Identify which cell holds the provided text, then report its (x, y) central coordinate. 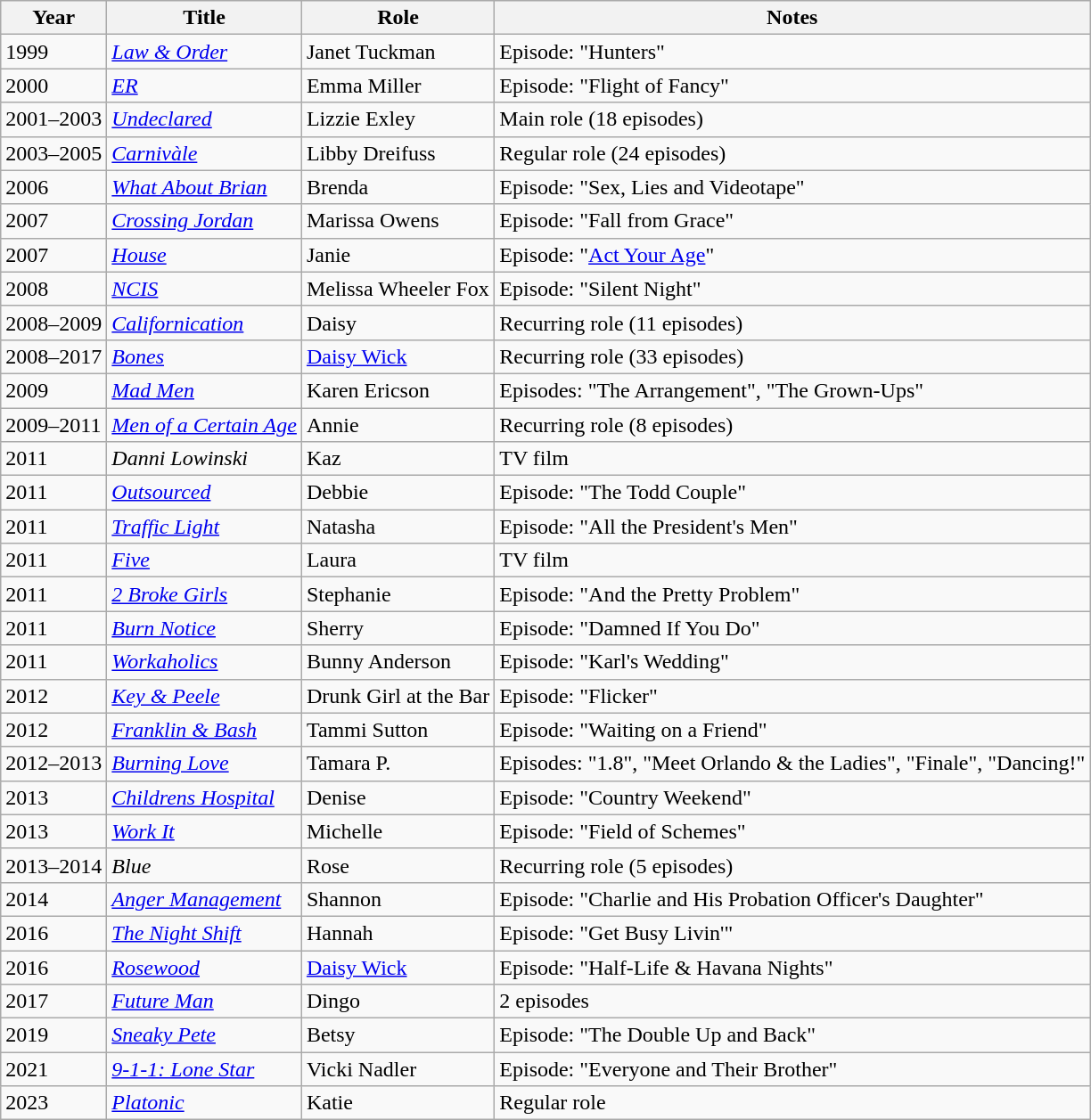
Future Man (205, 1001)
2009–2011 (53, 425)
Episode: "Country Weekend" (792, 797)
Debbie (398, 493)
2019 (53, 1035)
Episode: "Field of Schemes" (792, 831)
Shannon (398, 899)
Rose (398, 865)
Episode: "Fall from Grace" (792, 221)
Kaz (398, 459)
2021 (53, 1069)
Franklin & Bash (205, 730)
Five (205, 560)
Rosewood (205, 967)
Katie (398, 1103)
Tamara P. (398, 764)
Episode: "Get Busy Livin'" (792, 933)
Danni Lowinski (205, 459)
Undeclared (205, 119)
Burning Love (205, 764)
Brenda (398, 187)
2009 (53, 390)
2008–2017 (53, 356)
Bones (205, 356)
Vicki Nadler (398, 1069)
1999 (53, 52)
Anger Management (205, 899)
Sneaky Pete (205, 1035)
2008–2009 (53, 323)
Recurring role (8 episodes) (792, 425)
Workaholics (205, 662)
Marissa Owens (398, 221)
Episode: "The Double Up and Back" (792, 1035)
Michelle (398, 831)
Denise (398, 797)
Melissa Wheeler Fox (398, 289)
Episodes: "1.8", "Meet Orlando & the Ladies", "Finale", "Dancing!" (792, 764)
Janet Tuckman (398, 52)
House (205, 255)
Regular role (792, 1103)
Traffic Light (205, 527)
Main role (18 episodes) (792, 119)
2023 (53, 1103)
Burn Notice (205, 628)
Episode: "Damned If You Do" (792, 628)
Blue (205, 865)
Sherry (398, 628)
Tammi Sutton (398, 730)
Episode: "Silent Night" (792, 289)
Lizzie Exley (398, 119)
Episode: "Flicker" (792, 696)
Episode: "Half-Life & Havana Nights" (792, 967)
Episode: "Karl's Wedding" (792, 662)
Janie (398, 255)
Law & Order (205, 52)
Notes (792, 18)
Bunny Anderson (398, 662)
2014 (53, 899)
Platonic (205, 1103)
2017 (53, 1001)
Daisy (398, 323)
2008 (53, 289)
Role (398, 18)
2 episodes (792, 1001)
ER (205, 86)
Recurring role (33 episodes) (792, 356)
Regular role (24 episodes) (792, 153)
2013–2014 (53, 865)
Men of a Certain Age (205, 425)
2003–2005 (53, 153)
2 Broke Girls (205, 594)
Episode: "Hunters" (792, 52)
Libby Dreifuss (398, 153)
What About Brian (205, 187)
Mad Men (205, 390)
Stephanie (398, 594)
Californication (205, 323)
Episode: "Everyone and Their Brother" (792, 1069)
Episodes: "The Arrangement", "The Grown-Ups" (792, 390)
Episode: "All the President's Men" (792, 527)
Recurring role (11 episodes) (792, 323)
Episode: "Flight of Fancy" (792, 86)
2000 (53, 86)
Drunk Girl at the Bar (398, 696)
Crossing Jordan (205, 221)
Episode: "Act Your Age" (792, 255)
Annie (398, 425)
Laura (398, 560)
Episode: "Sex, Lies and Videotape" (792, 187)
Episode: "Waiting on a Friend" (792, 730)
Emma Miller (398, 86)
Hannah (398, 933)
Carnivàle (205, 153)
Episode: "The Todd Couple" (792, 493)
Recurring role (5 episodes) (792, 865)
Key & Peele (205, 696)
NCIS (205, 289)
The Night Shift (205, 933)
2012–2013 (53, 764)
Natasha (398, 527)
Year (53, 18)
Dingo (398, 1001)
2001–2003 (53, 119)
9-1-1: Lone Star (205, 1069)
Title (205, 18)
Episode: "Charlie and His Probation Officer's Daughter" (792, 899)
Outsourced (205, 493)
Episode: "And the Pretty Problem" (792, 594)
Karen Ericson (398, 390)
Work It (205, 831)
2006 (53, 187)
Betsy (398, 1035)
Childrens Hospital (205, 797)
